Detect which cell encompasses the target text, then output its (X, Y) center coordinate. 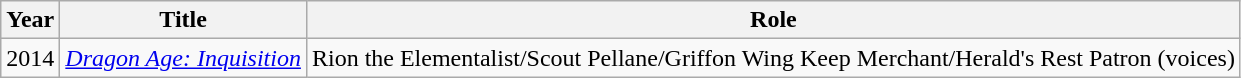
Role (773, 20)
2014 (30, 58)
Dragon Age: Inquisition (184, 58)
Rion the Elementalist/Scout Pellane/Griffon Wing Keep Merchant/Herald's Rest Patron (voices) (773, 58)
Title (184, 20)
Year (30, 20)
